Return (X, Y) of the center of cell containing provided text 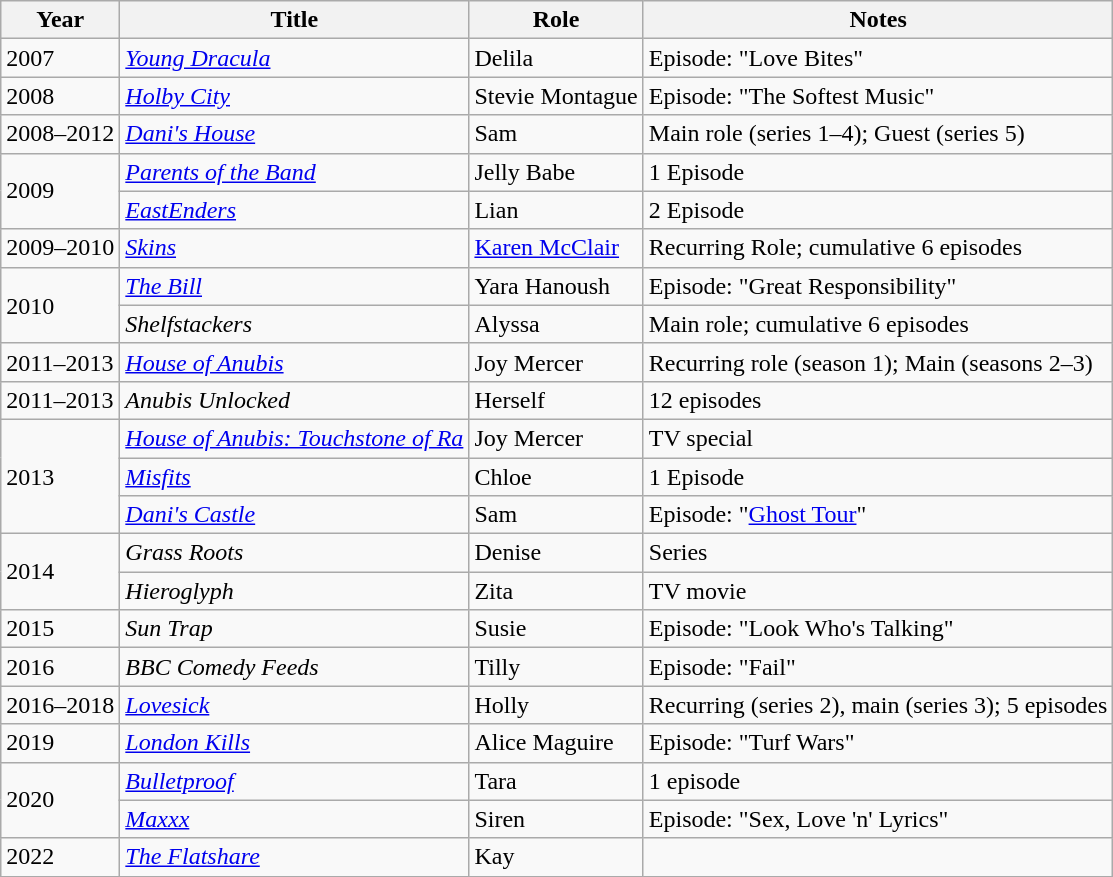
Tara (556, 781)
2 Episode (878, 210)
Episode: "Fail" (878, 667)
Year (60, 20)
2008 (60, 96)
Parents of the Band (294, 172)
TV movie (878, 591)
2014 (60, 572)
Siren (556, 819)
House of Anubis (294, 362)
Episode: "Ghost Tour" (878, 515)
2016–2018 (60, 705)
The Flatshare (294, 857)
Yara Hanoush (556, 286)
Dani's Castle (294, 515)
Recurring (series 2), main (series 3); 5 episodes (878, 705)
EastEnders (294, 210)
Herself (556, 400)
The Bill (294, 286)
Dani's House (294, 134)
Denise (556, 553)
Episode: "Love Bites" (878, 58)
Role (556, 20)
Grass Roots (294, 553)
Tilly (556, 667)
Kay (556, 857)
Susie (556, 629)
Anubis Unlocked (294, 400)
2013 (60, 476)
Jelly Babe (556, 172)
Chloe (556, 477)
Maxxx (294, 819)
Young Dracula (294, 58)
Episode: "Great Responsibility" (878, 286)
2016 (60, 667)
London Kills (294, 743)
Alyssa (556, 324)
1 episode (878, 781)
Hieroglyph (294, 591)
12 episodes (878, 400)
Main role; cumulative 6 episodes (878, 324)
Holly (556, 705)
Lian (556, 210)
Karen McClair (556, 248)
Sun Trap (294, 629)
Delila (556, 58)
Misfits (294, 477)
2008–2012 (60, 134)
Alice Maguire (556, 743)
Episode: "Turf Wars" (878, 743)
2015 (60, 629)
Episode: "Sex, Love 'n' Lyrics" (878, 819)
Zita (556, 591)
2010 (60, 305)
Stevie Montague (556, 96)
BBC Comedy Feeds (294, 667)
Series (878, 553)
2020 (60, 800)
Bulletproof (294, 781)
Shelfstackers (294, 324)
Notes (878, 20)
Recurring role (season 1); Main (seasons 2–3) (878, 362)
Episode: "The Softest Music" (878, 96)
Lovesick (294, 705)
2022 (60, 857)
2009 (60, 191)
Main role (series 1–4); Guest (series 5) (878, 134)
Skins (294, 248)
Recurring Role; cumulative 6 episodes (878, 248)
2007 (60, 58)
2009–2010 (60, 248)
TV special (878, 438)
House of Anubis: Touchstone of Ra (294, 438)
Holby City (294, 96)
Episode: "Look Who's Talking" (878, 629)
Title (294, 20)
2019 (60, 743)
